Provide the (X, Y) coordinate of the cell's center where the given text is located.  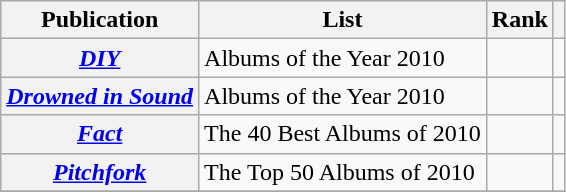
Pitchfork (100, 172)
Fact (100, 134)
The Top 50 Albums of 2010 (343, 172)
Rank (520, 20)
List (343, 20)
DIY (100, 58)
The 40 Best Albums of 2010 (343, 134)
Drowned in Sound (100, 96)
Publication (100, 20)
